From the cell containing the given text, extract its center point as (X, Y) coordinate. 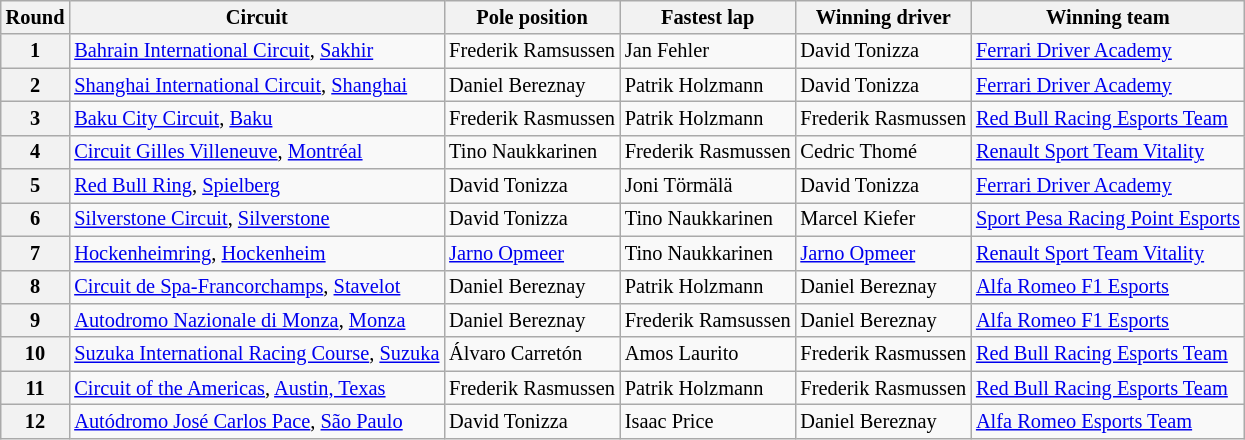
Sport Pesa Racing Point Esports (1108, 219)
Suzuka International Racing Course, Suzuka (256, 354)
11 (36, 388)
Joni Törmälä (708, 186)
8 (36, 287)
Alfa Romeo Esports Team (1108, 421)
3 (36, 118)
Baku City Circuit, Baku (256, 118)
Circuit (256, 17)
Shanghai International Circuit, Shanghai (256, 85)
7 (36, 253)
2 (36, 85)
Circuit Gilles Villeneuve, Montréal (256, 152)
Marcel Kiefer (883, 219)
Winning team (1108, 17)
Winning driver (883, 17)
Amos Laurito (708, 354)
Autodromo Nazionale di Monza, Monza (256, 320)
6 (36, 219)
Fastest lap (708, 17)
12 (36, 421)
Red Bull Ring, Spielberg (256, 186)
Circuit de Spa-Francorchamps, Stavelot (256, 287)
Circuit of the Americas, Austin, Texas (256, 388)
Hockenheimring, Hockenheim (256, 253)
Álvaro Carretón (532, 354)
Round (36, 17)
Silverstone Circuit, Silverstone (256, 219)
Cedric Thomé (883, 152)
5 (36, 186)
4 (36, 152)
1 (36, 51)
Isaac Price (708, 421)
Pole position (532, 17)
Bahrain International Circuit, Sakhir (256, 51)
Autódromo José Carlos Pace, São Paulo (256, 421)
9 (36, 320)
Jan Fehler (708, 51)
10 (36, 354)
